Pinpoint the cell where the given text exists, returning its (x, y) midpoint coordinate. 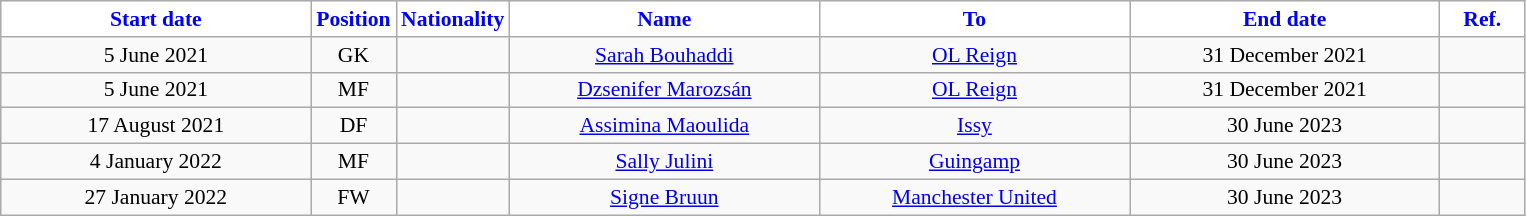
Sarah Bouhaddi (664, 55)
GK (354, 55)
Position (354, 19)
Manchester United (974, 197)
Guingamp (974, 162)
To (974, 19)
Ref. (1482, 19)
Start date (156, 19)
Signe Bruun (664, 197)
Sally Julini (664, 162)
Name (664, 19)
DF (354, 126)
FW (354, 197)
Issy (974, 126)
Dzsenifer Marozsán (664, 90)
17 August 2021 (156, 126)
End date (1285, 19)
Assimina Maoulida (664, 126)
4 January 2022 (156, 162)
27 January 2022 (156, 197)
Nationality (452, 19)
